Scan for the cell matching the given text and deliver its [X, Y] coordinate at center. 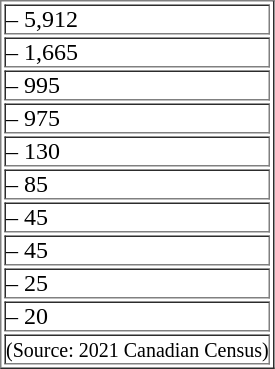
(Source: 2021 Canadian Census) [137, 349]
– 25 [137, 283]
– 995 [137, 85]
– 975 [137, 119]
– 85 [137, 185]
– 130 [137, 151]
– 1,665 [137, 53]
– 20 [137, 317]
– 5,912 [137, 19]
